Find where the given text appears and provide that cell's center as [X, Y] coordinate. 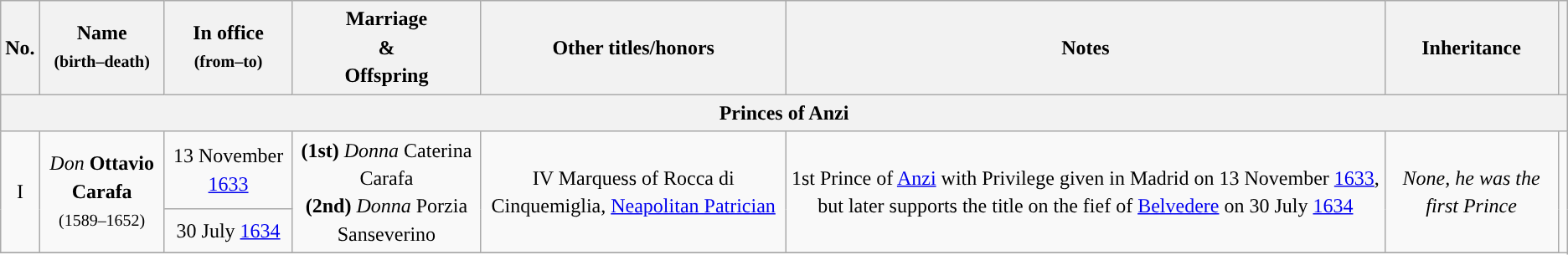
Inheritance [1471, 48]
Princes of Anzi [784, 114]
1st Prince of Anzi with Privilege given in Madrid on 13 November 1633, but later supports the title on the fief of Belvedere on 30 July 1634 [1086, 192]
Notes [1086, 48]
30 July 1634 [228, 231]
In office(from–to) [228, 48]
I [20, 192]
13 November 1633 [228, 171]
None, he was the first Prince [1471, 192]
Don Ottavio Carafa(1589–1652) [102, 192]
Other titles/honors [633, 48]
Marriage&Offspring [387, 48]
IV Marquess of Rocca di Cinquemiglia, Neapolitan Patrician [633, 192]
No. [20, 48]
Name(birth–death) [102, 48]
(1st) Donna Caterina Carafa(2nd) Donna Porzia Sanseverino [387, 192]
